Search for the cell housing the specified text and yield its (X, Y) center coordinate. 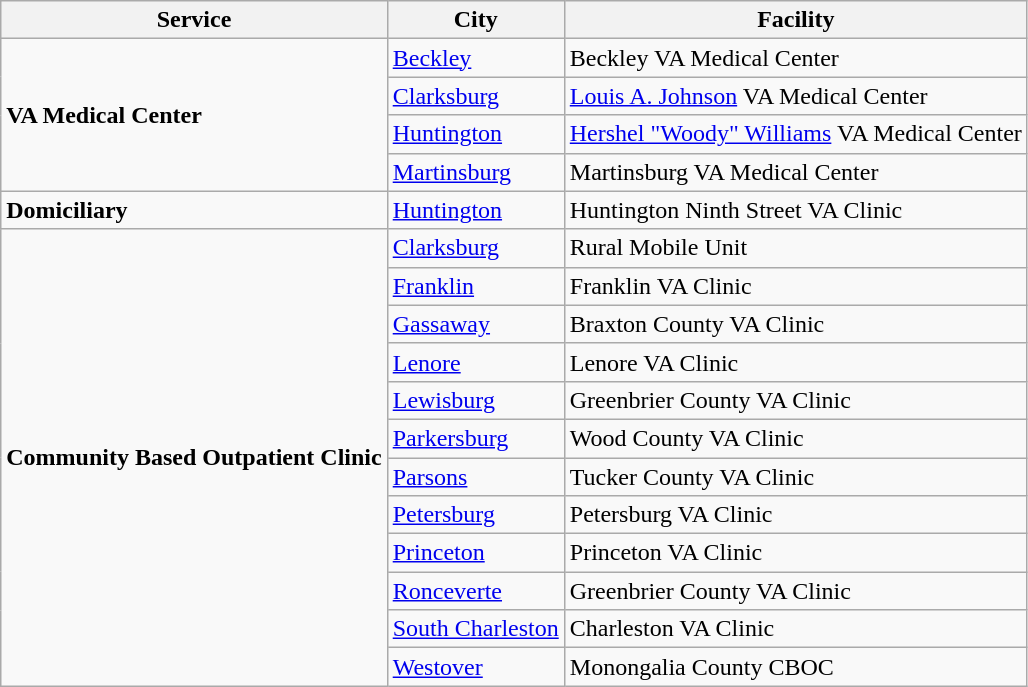
Louis A. Johnson VA Medical Center (796, 96)
Wood County VA Clinic (796, 438)
Rural Mobile Unit (796, 248)
Monongalia County CBOC (796, 667)
South Charleston (476, 629)
VA Medical Center (194, 115)
Beckley VA Medical Center (796, 58)
Parsons (476, 477)
Service (194, 20)
Princeton VA Clinic (796, 553)
Braxton County VA Clinic (796, 324)
Domiciliary (194, 210)
Princeton (476, 553)
Martinsburg (476, 172)
Gassaway (476, 324)
Ronceverte (476, 591)
Beckley (476, 58)
Charleston VA Clinic (796, 629)
Facility (796, 20)
Lenore (476, 362)
Westover (476, 667)
Parkersburg (476, 438)
Hershel "Woody" Williams VA Medical Center (796, 134)
Huntington Ninth Street VA Clinic (796, 210)
Lewisburg (476, 400)
Petersburg (476, 515)
City (476, 20)
Petersburg VA Clinic (796, 515)
Lenore VA Clinic (796, 362)
Martinsburg VA Medical Center (796, 172)
Community Based Outpatient Clinic (194, 458)
Franklin (476, 286)
Tucker County VA Clinic (796, 477)
Franklin VA Clinic (796, 286)
